Identify which cell holds the provided text, then report its (x, y) central coordinate. 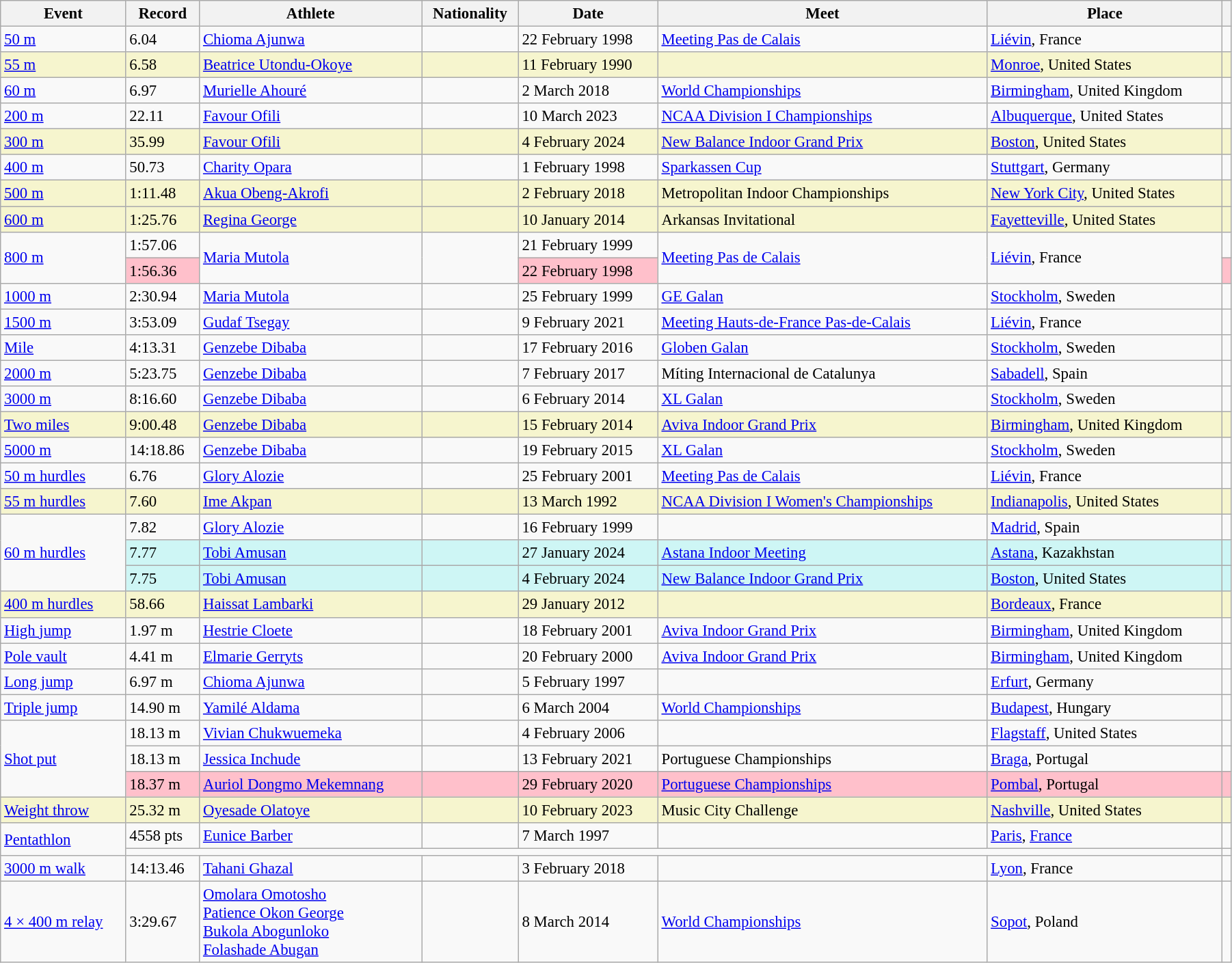
18 February 2001 (588, 630)
Haissat Lambarki (310, 605)
Oyesade Olatoye (310, 810)
55 m hurdles (63, 502)
22.11 (163, 116)
6.97 (163, 91)
18.37 m (163, 785)
Eunice Barber (310, 836)
Monroe, United States (1105, 65)
Bordeaux, France (1105, 605)
9 February 2021 (588, 322)
15 February 2014 (588, 424)
Metropolitan Indoor Championships (822, 193)
Astana Indoor Meeting (822, 553)
4.41 m (163, 656)
3000 m (63, 399)
7 February 2017 (588, 373)
400 m hurdles (63, 605)
GE Galan (822, 296)
Akua Obeng-Akrofi (310, 193)
8:16.60 (163, 399)
Two miles (63, 424)
Braga, Portugal (1105, 759)
New York City, United States (1105, 193)
400 m (63, 167)
7.60 (163, 502)
1000 m (63, 296)
2 March 2018 (588, 91)
10 March 2023 (588, 116)
7.82 (163, 528)
25 February 2001 (588, 476)
5000 m (63, 450)
500 m (63, 193)
Gudaf Tsegay (310, 322)
6.76 (163, 476)
Albuquerque, United States (1105, 116)
4 × 400 m relay (63, 923)
Record (163, 14)
6.97 m (163, 681)
9:00.48 (163, 424)
2000 m (63, 373)
2:30.94 (163, 296)
3 February 2018 (588, 869)
Beatrice Utondu-Okoye (310, 65)
14:18.86 (163, 450)
Nashville, United States (1105, 810)
Flagstaff, United States (1105, 733)
Astana, Kazakhstan (1105, 553)
Míting Internacional de Catalunya (822, 373)
19 February 2015 (588, 450)
4558 pts (163, 836)
1:57.06 (163, 245)
Music City Challenge (822, 810)
17 February 2016 (588, 348)
1:56.36 (163, 271)
25.32 m (163, 810)
Meet (822, 14)
3000 m walk (63, 869)
25 February 1999 (588, 296)
6.04 (163, 40)
Athlete (310, 14)
60 m hurdles (63, 554)
35.99 (163, 142)
1 February 1998 (588, 167)
600 m (63, 219)
Sopot, Poland (1105, 923)
6 March 2004 (588, 707)
200 m (63, 116)
Pole vault (63, 656)
Paris, France (1105, 836)
60 m (63, 91)
7 March 1997 (588, 836)
10 February 2023 (588, 810)
13 February 2021 (588, 759)
Charity Opara (310, 167)
50.73 (163, 167)
NCAA Division I Women's Championships (822, 502)
5 February 1997 (588, 681)
Meeting Hauts-de-France Pas-de-Calais (822, 322)
21 February 1999 (588, 245)
Vivian Chukwuemeka (310, 733)
Date (588, 14)
Omolara OmotoshoPatience Okon GeorgeBukola AbogunlokoFolashade Abugan (310, 923)
58.66 (163, 605)
6.58 (163, 65)
10 January 2014 (588, 219)
Hestrie Cloete (310, 630)
20 February 2000 (588, 656)
16 February 1999 (588, 528)
29 February 2020 (588, 785)
27 January 2024 (588, 553)
1.97 m (163, 630)
11 February 1990 (588, 65)
High jump (63, 630)
4 February 2006 (588, 733)
Madrid, Spain (1105, 528)
1500 m (63, 322)
Globen Galan (822, 348)
Elmarie Gerryts (310, 656)
5:23.75 (163, 373)
800 m (63, 257)
Event (63, 14)
300 m (63, 142)
Nationality (470, 14)
29 January 2012 (588, 605)
50 m hurdles (63, 476)
Jessica Inchude (310, 759)
NCAA Division I Championships (822, 116)
Budapest, Hungary (1105, 707)
Triple jump (63, 707)
Arkansas Invitational (822, 219)
7.75 (163, 579)
13 March 1992 (588, 502)
Pentathlon (63, 839)
Lyon, France (1105, 869)
Sparkassen Cup (822, 167)
14:13.46 (163, 869)
Long jump (63, 681)
Regina George (310, 219)
3:53.09 (163, 322)
Tahani Ghazal (310, 869)
1:11.48 (163, 193)
Stuttgart, Germany (1105, 167)
Fayetteville, United States (1105, 219)
Pombal, Portugal (1105, 785)
1:25.76 (163, 219)
2 February 2018 (588, 193)
3:29.67 (163, 923)
Yamilé Aldama (310, 707)
Mile (63, 348)
50 m (63, 40)
4:13.31 (163, 348)
8 March 2014 (588, 923)
Place (1105, 14)
Ime Akpan (310, 502)
Weight throw (63, 810)
6 February 2014 (588, 399)
55 m (63, 65)
7.77 (163, 553)
Shot put (63, 759)
Indianapolis, United States (1105, 502)
Erfurt, Germany (1105, 681)
Auriol Dongmo Mekemnang (310, 785)
Murielle Ahouré (310, 91)
14.90 m (163, 707)
Sabadell, Spain (1105, 373)
